Output the (x, y) coordinate of the center of the cell containing the given text.  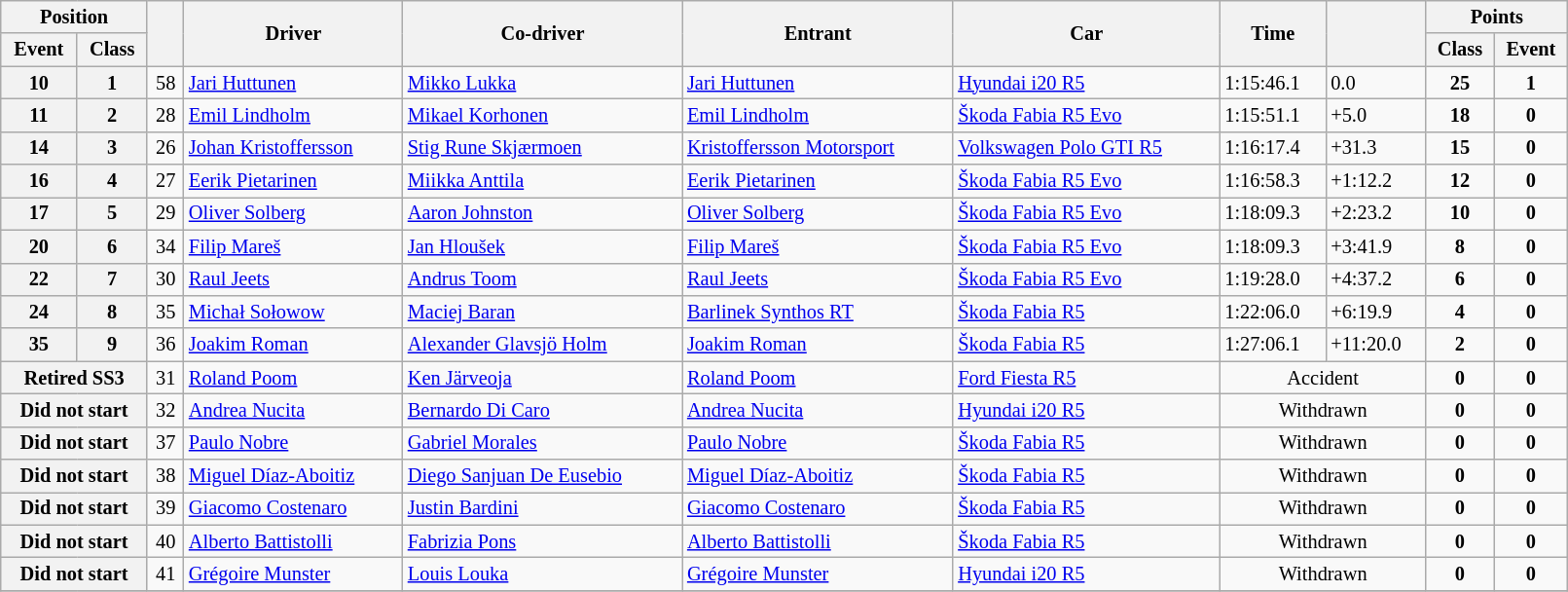
29 (165, 213)
Mikko Lukka (543, 83)
+3:41.9 (1376, 246)
38 (165, 476)
28 (165, 115)
Alexander Glavsjö Holm (543, 345)
30 (165, 279)
+6:19.9 (1376, 312)
1:27:06.1 (1273, 345)
15 (1460, 148)
34 (165, 246)
Barlinek Synthos RT (818, 312)
Fabrizia Pons (543, 541)
+1:12.2 (1376, 181)
22 (39, 279)
Justin Bardini (543, 508)
12 (1460, 181)
Andrus Toom (543, 279)
1:19:28.0 (1273, 279)
32 (165, 410)
Diego Sanjuan De Eusebio (543, 476)
Volkswagen Polo GTI R5 (1086, 148)
+31.3 (1376, 148)
1:22:06.0 (1273, 312)
0.0 (1376, 83)
Gabriel Morales (543, 443)
17 (39, 213)
Stig Rune Skjærmoen (543, 148)
+5.0 (1376, 115)
25 (1460, 83)
Louis Louka (543, 573)
Entrant (818, 33)
26 (165, 148)
41 (165, 573)
Driver (294, 33)
39 (165, 508)
Miikka Anttila (543, 181)
27 (165, 181)
Ken Järveoja (543, 378)
Points (1497, 17)
Aaron Johnston (543, 213)
37 (165, 443)
Car (1086, 33)
7 (112, 279)
1:16:17.4 (1273, 148)
1:15:46.1 (1273, 83)
24 (39, 312)
Co-driver (543, 33)
14 (39, 148)
+4:37.2 (1376, 279)
Retired SS3 (74, 378)
Jan Hloušek (543, 246)
+11:20.0 (1376, 345)
31 (165, 378)
16 (39, 181)
9 (112, 345)
20 (39, 246)
Time (1273, 33)
1:15:51.1 (1273, 115)
36 (165, 345)
Position (74, 17)
40 (165, 541)
58 (165, 83)
+2:23.2 (1376, 213)
Kristoffersson Motorsport (818, 148)
Michał Sołowow (294, 312)
Accident (1323, 378)
18 (1460, 115)
3 (112, 148)
Mikael Korhonen (543, 115)
5 (112, 213)
Maciej Baran (543, 312)
11 (39, 115)
1:16:58.3 (1273, 181)
Johan Kristoffersson (294, 148)
Bernardo Di Caro (543, 410)
Ford Fiesta R5 (1086, 378)
